Pinpoint the cell where the given text exists, returning its [X, Y] midpoint coordinate. 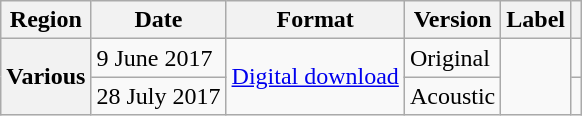
Various [46, 77]
Label [536, 20]
Region [46, 20]
Acoustic [452, 96]
Digital download [315, 77]
Date [158, 20]
Format [315, 20]
Original [452, 58]
Version [452, 20]
9 June 2017 [158, 58]
28 July 2017 [158, 96]
